Identify which cell holds the provided text, then report its [x, y] central coordinate. 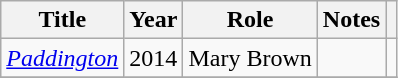
Mary Brown [250, 58]
Title [62, 20]
Notes [351, 20]
Role [250, 20]
Year [154, 20]
2014 [154, 58]
Paddington [62, 58]
